Extract the [x, y] coordinate from the center of the cell holding the provided text.  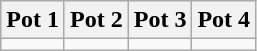
Pot 3 [160, 20]
Pot 4 [224, 20]
Pot 1 [33, 20]
Pot 2 [96, 20]
